Search for the cell housing the specified text and yield its (X, Y) center coordinate. 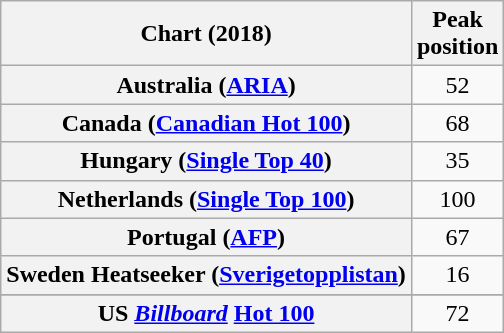
72 (457, 313)
Sweden Heatseeker (Sverigetopplistan) (206, 275)
35 (457, 161)
Netherlands (Single Top 100) (206, 199)
16 (457, 275)
Hungary (Single Top 40) (206, 161)
Canada (Canadian Hot 100) (206, 123)
100 (457, 199)
Portugal (AFP) (206, 237)
68 (457, 123)
US Billboard Hot 100 (206, 313)
Chart (2018) (206, 34)
Australia (ARIA) (206, 85)
67 (457, 237)
52 (457, 85)
Peakposition (457, 34)
